Scan for the cell matching the given text and deliver its [x, y] coordinate at center. 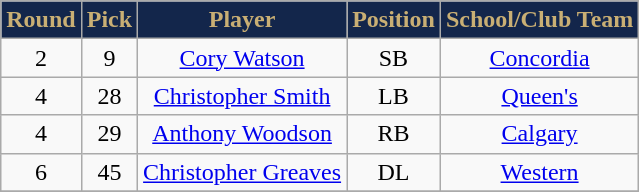
Concordia [539, 58]
Christopher Smith [242, 96]
LB [394, 96]
Player [242, 20]
Western [539, 172]
45 [109, 172]
SB [394, 58]
2 [41, 58]
9 [109, 58]
Round [41, 20]
Cory Watson [242, 58]
Position [394, 20]
28 [109, 96]
6 [41, 172]
Christopher Greaves [242, 172]
Queen's [539, 96]
School/Club Team [539, 20]
29 [109, 134]
Pick [109, 20]
Calgary [539, 134]
Anthony Woodson [242, 134]
RB [394, 134]
DL [394, 172]
